Pinpoint the cell where the given text exists, returning its [x, y] midpoint coordinate. 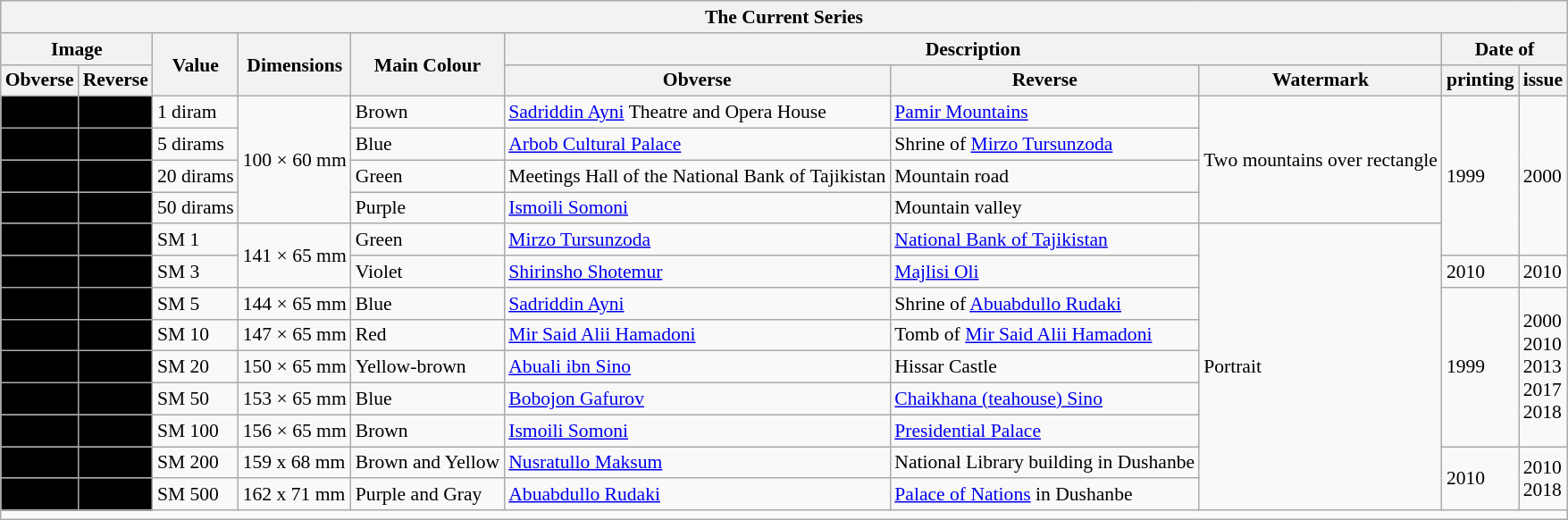
Arbob Cultural Palace [697, 145]
20002010201320172018 [1544, 367]
Nusratullo Maksum [697, 463]
100 × 60 mm [295, 160]
Two mountains over rectangle [1321, 160]
Bobojon Gafurov [697, 399]
Violet [427, 272]
Meetings Hall of the National Bank of Tajikistan [697, 176]
Sadriddin Ayni Theatre and Opera House [697, 113]
SM 3 [196, 272]
Mirzo Tursunzoda [697, 240]
159 x 68 mm [295, 463]
144 × 65 mm [295, 304]
Majlisi Oli [1044, 272]
Brown and Yellow [427, 463]
Pamir Mountains [1044, 113]
Image [77, 49]
1 diram [196, 113]
SM 500 [196, 495]
Mountain valley [1044, 208]
Chaikhana (teahouse) Sino [1044, 399]
141 × 65 mm [295, 256]
Sadriddin Ayni [697, 304]
Shirinsho Shotemur [697, 272]
Red [427, 335]
162 x 71 mm [295, 495]
printing [1480, 80]
SM 10 [196, 335]
20102018 [1544, 479]
Presidential Palace [1044, 431]
Portrait [1321, 368]
National Bank of Tajikistan [1044, 240]
SM 100 [196, 431]
Abuali ibn Sino [697, 367]
150 × 65 mm [295, 367]
50 dirams [196, 208]
National Library building in Dushanbe [1044, 463]
Main Colour [427, 64]
5 dirams [196, 145]
Shrine of Abuabdullo Rudaki [1044, 304]
Purple and Gray [427, 495]
Dimensions [295, 64]
Tomb of Mir Said Alii Hamadoni [1044, 335]
Mir Said Alii Hamadoni [697, 335]
Description [973, 49]
Mountain road [1044, 176]
Shrine of Mirzo Tursunzoda [1044, 145]
153 × 65 mm [295, 399]
Value [196, 64]
The Current Series [784, 17]
Date of [1505, 49]
147 × 65 mm [295, 335]
20 dirams [196, 176]
SM 20 [196, 367]
Abuabdullo Rudaki [697, 495]
SM 5 [196, 304]
Yellow-brown [427, 367]
Hissar Castle [1044, 367]
SM 200 [196, 463]
SM 1 [196, 240]
2000 [1544, 176]
Palace of Nations in Dushanbe [1044, 495]
Watermark [1321, 80]
156 × 65 mm [295, 431]
issue [1544, 80]
SM 50 [196, 399]
Purple [427, 208]
